Extract the (x, y) coordinate from the center of the cell holding the provided text.  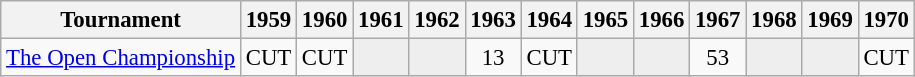
1959 (268, 20)
1968 (774, 20)
1965 (605, 20)
1967 (718, 20)
1960 (325, 20)
The Open Championship (121, 58)
1962 (437, 20)
1961 (381, 20)
13 (493, 58)
1969 (830, 20)
1964 (549, 20)
1970 (886, 20)
53 (718, 58)
Tournament (121, 20)
1963 (493, 20)
1966 (661, 20)
